Provide the [x, y] coordinate of the cell's center where the given text is located.  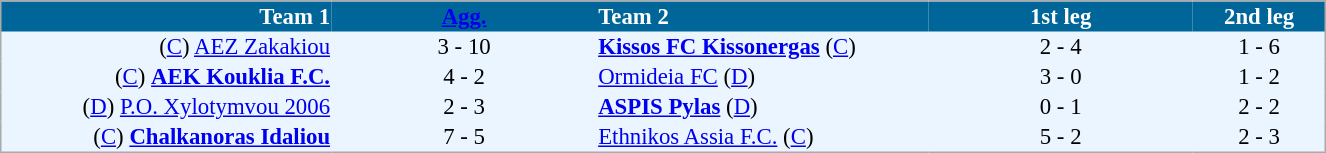
Ethnikos Assia F.C. (C) [762, 137]
ASPIS Pylas (D) [762, 107]
Ormideia FC (D) [762, 77]
0 - 1 [1060, 107]
1 - 6 [1260, 47]
(C) Chalkanoras Idaliou [166, 137]
2 - 4 [1060, 47]
(C) AEK Kouklia F.C. [166, 77]
4 - 2 [464, 77]
(D) P.O. Xylotymvou 2006 [166, 107]
3 - 0 [1060, 77]
Agg. [464, 16]
5 - 2 [1060, 137]
(C) AEZ Zakakiou [166, 47]
Kissos FC Kissonergas (C) [762, 47]
2nd leg [1260, 16]
Team 1 [166, 16]
Team 2 [762, 16]
1 - 2 [1260, 77]
7 - 5 [464, 137]
1st leg [1060, 16]
2 - 2 [1260, 107]
3 - 10 [464, 47]
